Detect which cell encompasses the target text, then output its (x, y) center coordinate. 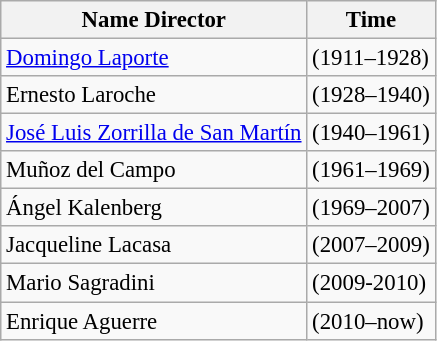
(2007–2009) (371, 245)
(1940–1961) (371, 133)
Muñoz del Campo (154, 170)
(2009-2010) (371, 283)
(1969–2007) (371, 208)
Domingo Laporte (154, 58)
José Luis Zorrilla de San Martín (154, 133)
Mario Sagradini (154, 283)
(1928–1940) (371, 95)
Jacqueline Lacasa (154, 245)
(2010–now) (371, 321)
Enrique Aguerre (154, 321)
Time (371, 20)
Ernesto Laroche (154, 95)
(1961–1969) (371, 170)
Name Director (154, 20)
Ángel Kalenberg (154, 208)
(1911–1928) (371, 58)
